Search for the cell housing the specified text and yield its [X, Y] center coordinate. 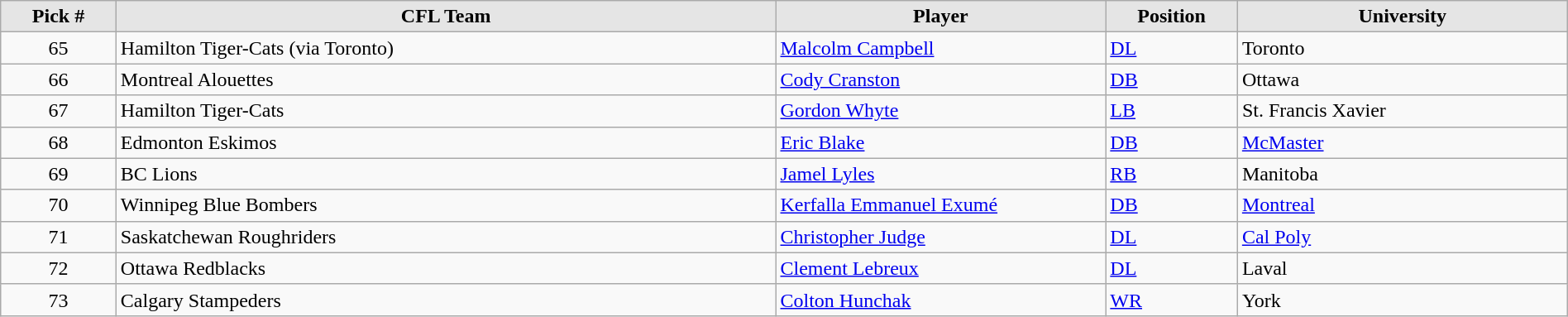
69 [59, 174]
Montreal Alouettes [446, 79]
Christopher Judge [941, 237]
68 [59, 142]
71 [59, 237]
Jamel Lyles [941, 174]
Position [1172, 17]
Montreal [1403, 205]
70 [59, 205]
73 [59, 300]
Edmonton Eskimos [446, 142]
Saskatchewan Roughriders [446, 237]
Toronto [1403, 48]
McMaster [1403, 142]
Hamilton Tiger-Cats (via Toronto) [446, 48]
72 [59, 268]
Kerfalla Emmanuel Exumé [941, 205]
Cal Poly [1403, 237]
Laval [1403, 268]
Clement Lebreux [941, 268]
BC Lions [446, 174]
Pick # [59, 17]
Manitoba [1403, 174]
University [1403, 17]
Colton Hunchak [941, 300]
York [1403, 300]
LB [1172, 111]
RB [1172, 174]
Ottawa [1403, 79]
Gordon Whyte [941, 111]
Hamilton Tiger-Cats [446, 111]
St. Francis Xavier [1403, 111]
Eric Blake [941, 142]
WR [1172, 300]
Winnipeg Blue Bombers [446, 205]
67 [59, 111]
Player [941, 17]
Cody Cranston [941, 79]
Ottawa Redblacks [446, 268]
Calgary Stampeders [446, 300]
CFL Team [446, 17]
Malcolm Campbell [941, 48]
65 [59, 48]
66 [59, 79]
